Search for the cell housing the specified text and yield its [x, y] center coordinate. 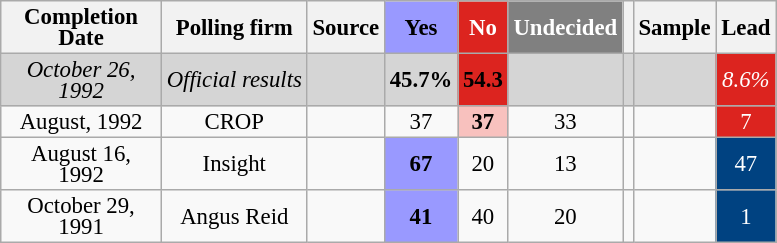
67 [420, 164]
41 [420, 216]
Yes [420, 28]
October 29, 1991 [82, 216]
54.3 [483, 80]
Undecided [565, 28]
40 [483, 216]
47 [746, 164]
Insight [234, 164]
7 [746, 122]
13 [565, 164]
Official results [234, 80]
Sample [674, 28]
45.7% [420, 80]
CROP [234, 122]
33 [565, 122]
October 26, 1992 [82, 80]
August 16, 1992 [82, 164]
August, 1992 [82, 122]
Lead [746, 28]
Angus Reid [234, 216]
1 [746, 216]
Polling firm [234, 28]
Source [346, 28]
No [483, 28]
8.6% [746, 80]
Completion Date [82, 28]
